For the text-containing cell, return its midpoint in [x, y] coordinate format. 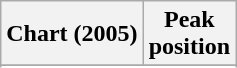
Chart (2005) [72, 34]
Peakposition [189, 34]
